Detect which cell encompasses the target text, then output its (x, y) center coordinate. 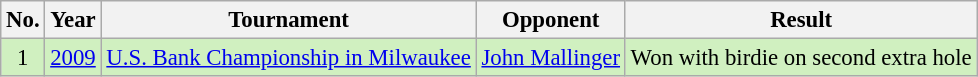
John Mallinger (550, 58)
Year (73, 20)
2009 (73, 58)
Opponent (550, 20)
No. (23, 20)
Tournament (288, 20)
U.S. Bank Championship in Milwaukee (288, 58)
1 (23, 58)
Won with birdie on second extra hole (801, 58)
Result (801, 20)
